Extract the [x, y] coordinate from the center of the cell holding the provided text.  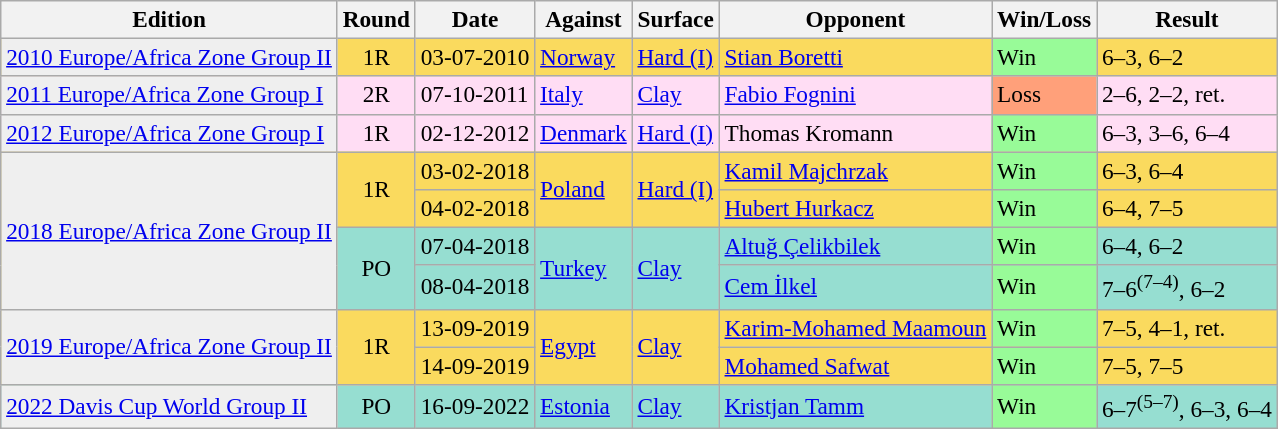
Turkey [584, 268]
Poland [584, 189]
6–4, 6–2 [1186, 246]
7–5, 7–5 [1186, 366]
03-07-2010 [474, 57]
Egypt [584, 347]
Mohamed Safwat [856, 366]
2019 Europe/Africa Zone Group II [170, 347]
16-09-2022 [474, 406]
2R [376, 95]
2012 Europe/Africa Zone Group I [170, 133]
Stian Boretti [856, 57]
08-04-2018 [474, 287]
6–3, 3–6, 6–4 [1186, 133]
6–3, 6–2 [1186, 57]
Altuğ Çelikbilek [856, 246]
Loss [1044, 95]
Estonia [584, 406]
Cem İlkel [856, 287]
Surface [676, 19]
Round [376, 19]
2–6, 2–2, ret. [1186, 95]
Opponent [856, 19]
13-09-2019 [474, 328]
07-04-2018 [474, 246]
7–5, 4–1, ret. [1186, 328]
Thomas Kromann [856, 133]
Date [474, 19]
04-02-2018 [474, 208]
7–6(7–4), 6–2 [1186, 287]
2011 Europe/Africa Zone Group I [170, 95]
6–7(5–7), 6–3, 6–4 [1186, 406]
Kristjan Tamm [856, 406]
2022 Davis Cup World Group II [170, 406]
07-10-2011 [474, 95]
Win/Loss [1044, 19]
Hubert Hurkacz [856, 208]
Norway [584, 57]
2018 Europe/Africa Zone Group II [170, 230]
Kamil Majchrzak [856, 170]
Fabio Fognini [856, 95]
Italy [584, 95]
2010 Europe/Africa Zone Group II [170, 57]
Denmark [584, 133]
Karim-Mohamed Maamoun [856, 328]
02-12-2012 [474, 133]
03-02-2018 [474, 170]
6–4, 7–5 [1186, 208]
Edition [170, 19]
Against [584, 19]
Result [1186, 19]
14-09-2019 [474, 366]
6–3, 6–4 [1186, 170]
